Pinpoint the cell where the given text exists, returning its [x, y] midpoint coordinate. 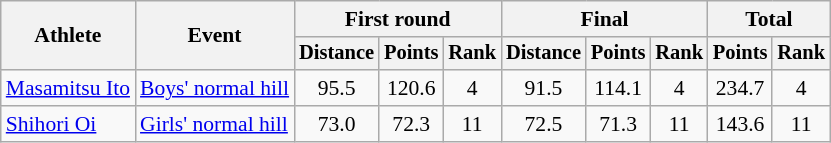
Final [604, 19]
Masamitsu Ito [68, 88]
114.1 [618, 88]
72.3 [411, 124]
Girls' normal hill [214, 124]
Shihori Oi [68, 124]
234.7 [740, 88]
143.6 [740, 124]
73.0 [336, 124]
71.3 [618, 124]
95.5 [336, 88]
72.5 [544, 124]
91.5 [544, 88]
Event [214, 36]
Boys' normal hill [214, 88]
Athlete [68, 36]
120.6 [411, 88]
Total [769, 19]
First round [398, 19]
